Determine the [X, Y] coordinate at the center of the cell enclosing the given text.  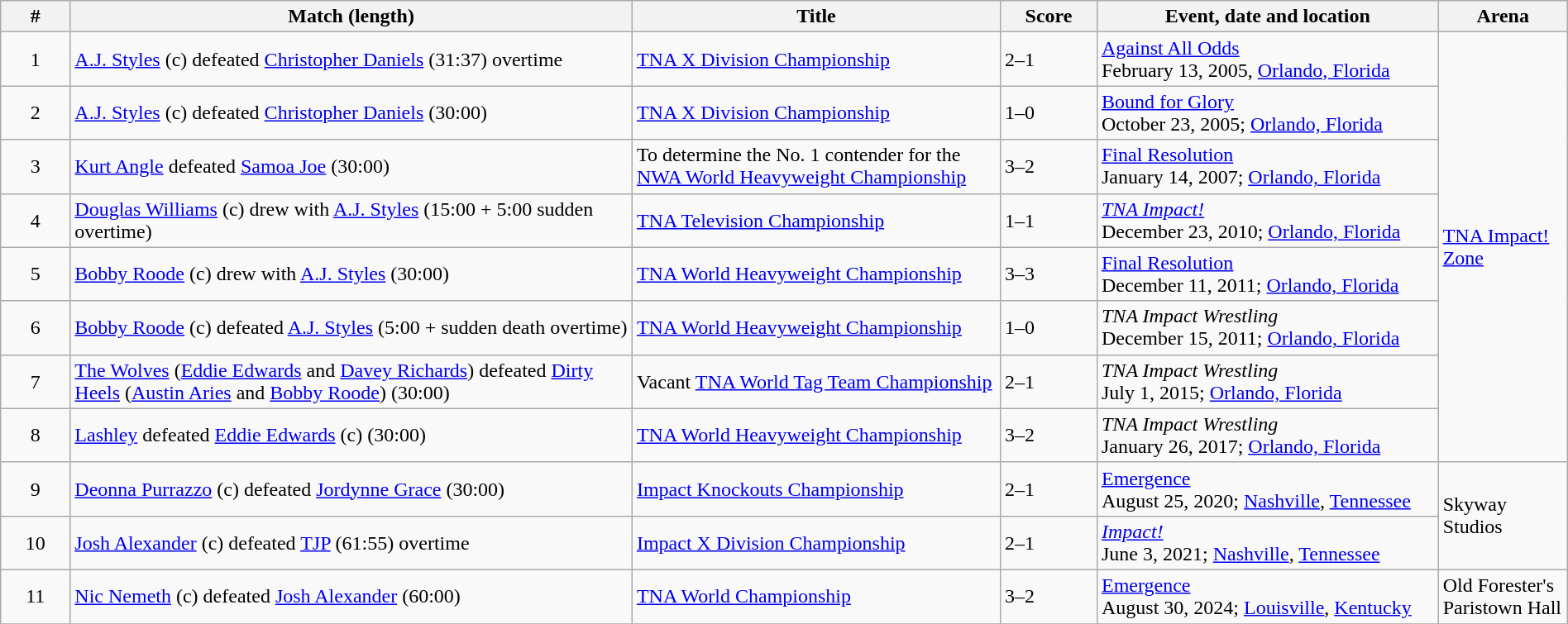
Bound for GloryOctober 23, 2005; Orlando, Florida [1267, 112]
Impact X Division Championship [815, 542]
8 [36, 435]
Vacant TNA World Tag Team Championship [815, 382]
Bobby Roode (c) defeated A.J. Styles (5:00 + sudden death overtime) [351, 327]
# [36, 17]
6 [36, 327]
TNA Television Championship [815, 220]
TNA Impact WrestlingJanuary 26, 2017; Orlando, Florida [1267, 435]
10 [36, 542]
Final ResolutionJanuary 14, 2007; Orlando, Florida [1267, 167]
Arena [1503, 17]
Skyway Studios [1503, 516]
EmergenceAugust 30, 2024; Louisville, Kentucky [1267, 597]
3–3 [1049, 274]
7 [36, 382]
Old Forester's Paristown Hall [1503, 597]
EmergenceAugust 25, 2020; Nashville, Tennessee [1267, 489]
Impact!June 3, 2021; Nashville, Tennessee [1267, 542]
Lashley defeated Eddie Edwards (c) (30:00) [351, 435]
TNA World Championship [815, 597]
To determine the No. 1 contender for theNWA World Heavyweight Championship [815, 167]
Match (length) [351, 17]
3 [36, 167]
Kurt Angle defeated Samoa Joe (30:00) [351, 167]
TNA Impact WrestlingJuly 1, 2015; Orlando, Florida [1267, 382]
A.J. Styles (c) defeated Christopher Daniels (31:37) overtime [351, 60]
4 [36, 220]
9 [36, 489]
Title [815, 17]
A.J. Styles (c) defeated Christopher Daniels (30:00) [351, 112]
Josh Alexander (c) defeated TJP (61:55) overtime [351, 542]
5 [36, 274]
TNA Impact!December 23, 2010; Orlando, Florida [1267, 220]
Score [1049, 17]
Final ResolutionDecember 11, 2011; Orlando, Florida [1267, 274]
1 [36, 60]
TNA Impact WrestlingDecember 15, 2011; Orlando, Florida [1267, 327]
TNA Impact! Zone [1503, 247]
Douglas Williams (c) drew with A.J. Styles (15:00 + 5:00 sudden overtime) [351, 220]
2 [36, 112]
11 [36, 597]
Nic Nemeth (c) defeated Josh Alexander (60:00) [351, 597]
Against All OddsFebruary 13, 2005, Orlando, Florida [1267, 60]
Bobby Roode (c) drew with A.J. Styles (30:00) [351, 274]
The Wolves (Eddie Edwards and Davey Richards) defeated Dirty Heels (Austin Aries and Bobby Roode) (30:00) [351, 382]
1–1 [1049, 220]
Event, date and location [1267, 17]
Deonna Purrazzo (c) defeated Jordynne Grace (30:00) [351, 489]
Impact Knockouts Championship [815, 489]
